Find where the given text appears and provide that cell's center as [X, Y] coordinate. 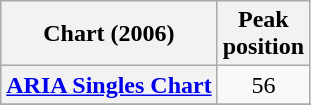
Peakposition [263, 34]
ARIA Singles Chart [109, 85]
56 [263, 85]
Chart (2006) [109, 34]
